Return [X, Y] of the center of cell containing provided text 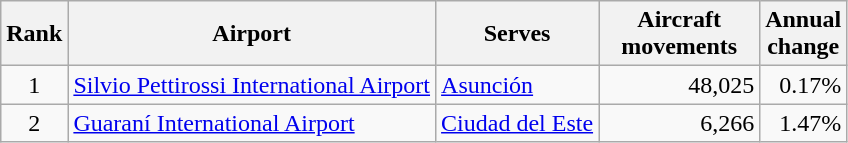
48,025 [680, 85]
1.47% [804, 123]
2 [34, 123]
Aircraftmovements [680, 34]
0.17% [804, 85]
Ciudad del Este [518, 123]
Silvio Pettirossi International Airport [252, 85]
Annualchange [804, 34]
6,266 [680, 123]
Serves [518, 34]
Asunción [518, 85]
1 [34, 85]
Rank [34, 34]
Airport [252, 34]
Guaraní International Airport [252, 123]
